Locate the cell with the specified text and output its [X, Y] center coordinate. 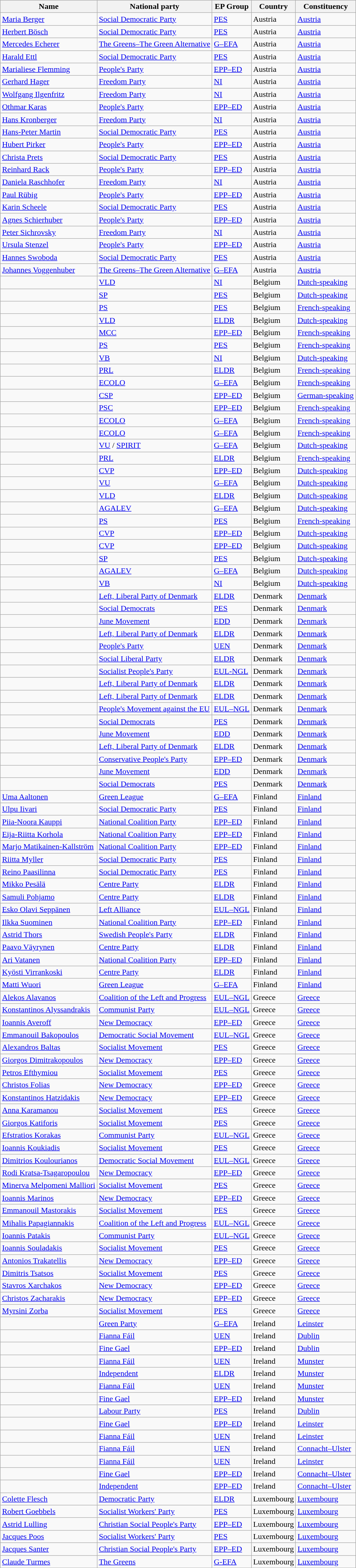
Socialist People's Party [154, 671]
EP Group [231, 7]
EUL-NGL [231, 671]
Minerva Melpomeni Malliori [49, 1185]
Constituency [326, 7]
Dimitrios Koulourianos [49, 1160]
Reinhard Rack [49, 170]
Anna Karamanou [49, 1110]
PSC [154, 408]
Peter Sichrovsky [49, 232]
Name [49, 7]
Gerhard Hager [49, 82]
Ioannis Patakis [49, 1236]
Othmar Karas [49, 107]
Social Liberal Party [154, 659]
Giorgos Katiforis [49, 1123]
Petros Efthymiou [49, 1072]
Piia-Noora Kauppi [49, 822]
Claude Turmes [49, 1561]
MCC [154, 332]
Democratic Party [154, 1499]
Hans-Peter Martin [49, 132]
Ioannis Souladakis [49, 1248]
Country [274, 7]
Astrid Lulling [49, 1524]
Riitta Myller [49, 859]
Matti Wuori [49, 985]
CSP [154, 395]
Rodi Kratsa-Tsagaropoulou [49, 1173]
Kyösti Virrankoski [49, 972]
Uma Aaltonen [49, 797]
Ulpu Iivari [49, 809]
Ari Vatanen [49, 960]
Karin Scheele [49, 207]
Alexandros Baltas [49, 1047]
Daniela Raschhofer [49, 182]
Christos Folias [49, 1085]
Johannes Voggenhuber [49, 270]
Marjo Matikainen-Kallström [49, 847]
Ilkka Suominen [49, 922]
Paul Rübig [49, 195]
Christa Prets [49, 157]
Dimitris Tsatsos [49, 1273]
People's Movement against the EU [154, 709]
Harald Ettl [49, 57]
Alekos Alavanos [49, 997]
Labour Party [154, 1411]
Mercedes Echerer [49, 44]
VU / SPIRIT [154, 445]
Myrsini Zorba [49, 1311]
Emmanouil Bakopoulos [49, 1035]
Conservative People's Party [154, 759]
Green Party [154, 1323]
German-speaking [326, 395]
Herbert Bösch [49, 32]
Agnes Schierhuber [49, 220]
VU [154, 483]
Antonios Trakatellis [49, 1261]
Stavros Xarchakos [49, 1286]
Ioannis Koukiadis [49, 1148]
Efstratios Korakas [49, 1135]
Ioannis Marinos [49, 1198]
Maria Berger [49, 19]
Hans Kronberger [49, 119]
Ioannis Averoff [49, 1022]
Hubert Pirker [49, 144]
Hannes Swoboda [49, 257]
Konstantinos Hatzidakis [49, 1098]
Swedish People's Party [154, 934]
Esko Olavi Seppänen [49, 909]
Jacques Santer [49, 1549]
Paavo Väyrynen [49, 947]
Colette Flesch [49, 1499]
G-EFA [231, 1561]
Jacques Poos [49, 1536]
Mihalis Papagiannakis [49, 1223]
Marialiese Flemming [49, 69]
Robert Goebbels [49, 1511]
Christos Zacharakis [49, 1298]
Left Alliance [154, 909]
Astrid Thors [49, 934]
National party [154, 7]
Giorgos Dimitrakopoulos [49, 1060]
Ursula Stenzel [49, 245]
Mikko Pesälä [49, 884]
Samuli Pohjamo [49, 897]
Reino Paasilinna [49, 872]
Emmanouil Mastorakis [49, 1211]
Konstantinos Alyssandrakis [49, 1010]
The Greens [154, 1561]
Eija-Riitta Korhola [49, 834]
Wolfgang Ilgenfritz [49, 94]
